Find where the given text appears and provide that cell's center as (x, y) coordinate. 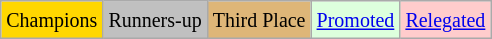
Third Place (259, 20)
Promoted (356, 20)
Runners-up (155, 20)
Champions (52, 20)
Relegated (446, 20)
